Return the [X, Y] coordinate for the center point of the cell that contains the specified text.  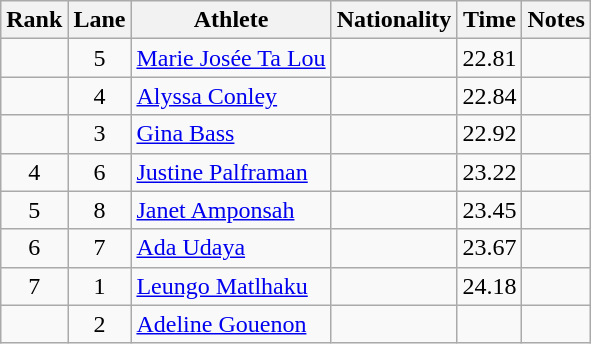
22.81 [490, 58]
24.18 [490, 286]
Adeline Gouenon [231, 324]
22.92 [490, 134]
Leungo Matlhaku [231, 286]
Ada Udaya [231, 248]
Nationality [394, 20]
Lane [100, 20]
1 [100, 286]
23.67 [490, 248]
2 [100, 324]
Athlete [231, 20]
Marie Josée Ta Lou [231, 58]
22.84 [490, 96]
23.22 [490, 172]
Alyssa Conley [231, 96]
Justine Palframan [231, 172]
3 [100, 134]
Time [490, 20]
Rank [34, 20]
Gina Bass [231, 134]
Janet Amponsah [231, 210]
23.45 [490, 210]
8 [100, 210]
Notes [556, 20]
